Extract the [X, Y] coordinate from the center of the cell holding the provided text.  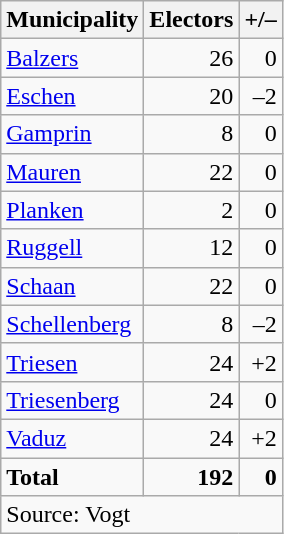
Ruggell [72, 248]
Vaduz [72, 438]
Electors [192, 20]
12 [192, 248]
20 [192, 96]
+/– [260, 20]
Mauren [72, 172]
Schellenberg [72, 324]
Balzers [72, 58]
2 [192, 210]
Planken [72, 210]
192 [192, 477]
Triesen [72, 362]
Triesenberg [72, 400]
Source: Vogt [142, 515]
Total [72, 477]
Eschen [72, 96]
Schaan [72, 286]
Gamprin [72, 134]
Municipality [72, 20]
26 [192, 58]
